Capture the cell that displays the provided text and extract its (x, y) central coordinate. 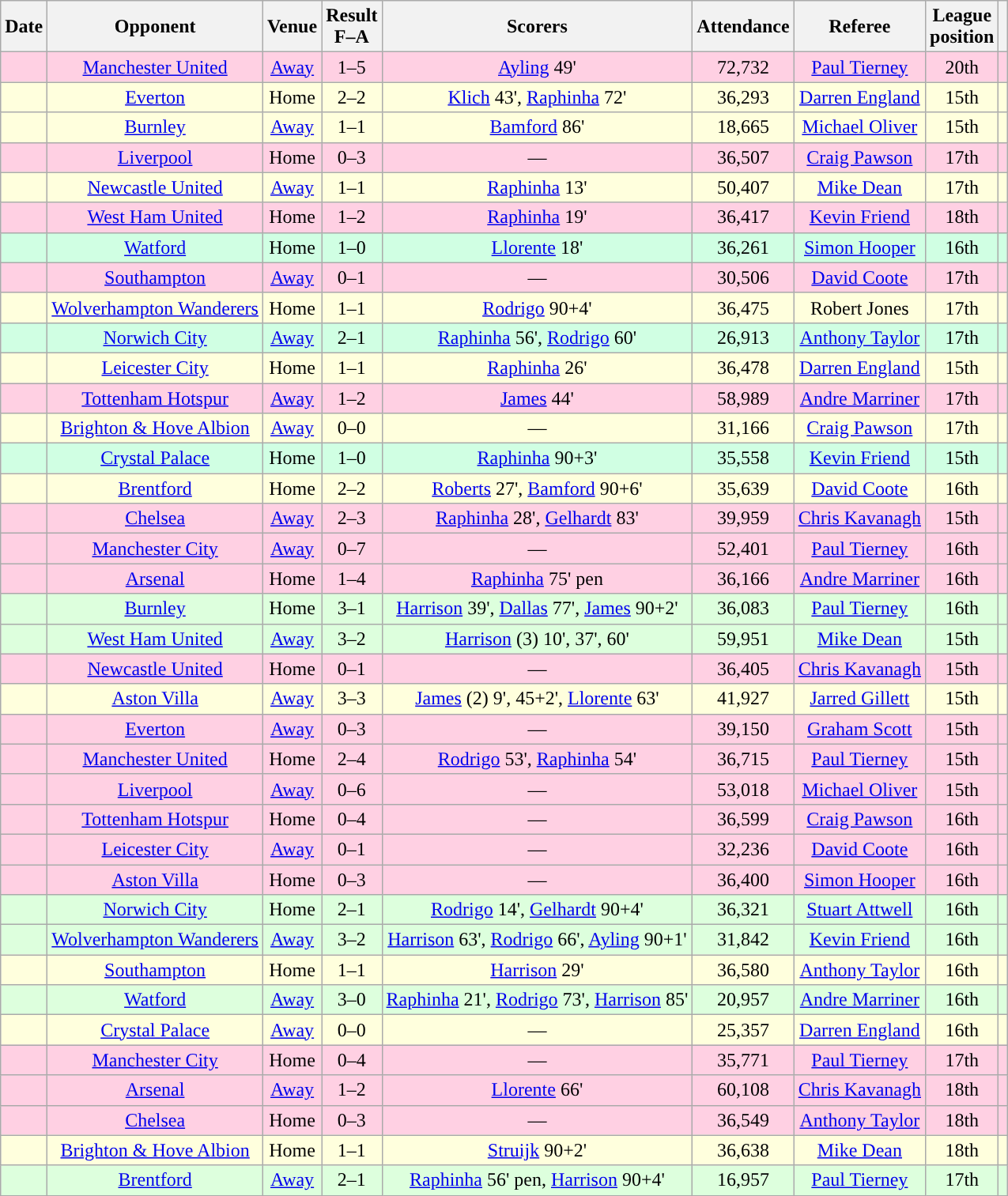
50,407 (743, 187)
Struijk 90+2' (538, 1150)
35,771 (743, 1060)
32,236 (743, 849)
Raphinha 26' (538, 368)
36,405 (743, 669)
41,927 (743, 699)
Stuart Attwell (859, 910)
James (2) 9', 45+2', Llorente 63' (538, 699)
Bamford 86' (538, 127)
Rodrigo 90+4' (538, 307)
Raphinha 28', Gelhardt 83' (538, 519)
36,580 (743, 970)
59,951 (743, 639)
36,507 (743, 157)
36,638 (743, 1150)
Harrison 63', Rodrigo 66', Ayling 90+1' (538, 940)
60,108 (743, 1090)
20,957 (743, 1000)
25,357 (743, 1030)
Raphinha 90+3' (538, 458)
Raphinha 75' pen (538, 579)
Raphinha 19' (538, 217)
Raphinha 13' (538, 187)
Referee (859, 27)
Venue (292, 27)
26,913 (743, 338)
Graham Scott (859, 729)
36,400 (743, 880)
Leagueposition (962, 27)
36,321 (743, 910)
58,989 (743, 398)
39,150 (743, 729)
36,475 (743, 307)
3–3 (352, 699)
31,166 (743, 428)
39,959 (743, 519)
Klich 43', Raphinha 72' (538, 97)
Attendance (743, 27)
Llorente 66' (538, 1090)
36,549 (743, 1120)
Harrison 29' (538, 970)
Rodrigo 14', Gelhardt 90+4' (538, 910)
Raphinha 56' pen, Harrison 90+4' (538, 1180)
31,842 (743, 940)
36,261 (743, 247)
35,558 (743, 458)
Robert Jones (859, 307)
Jarred Gillett (859, 699)
53,018 (743, 789)
2–3 (352, 519)
Ayling 49' (538, 67)
30,506 (743, 277)
72,732 (743, 67)
Scorers (538, 27)
36,083 (743, 609)
36,417 (743, 217)
20th (962, 67)
Raphinha 56', Rodrigo 60' (538, 338)
Raphinha 21', Rodrigo 73', Harrison 85' (538, 1000)
2–4 (352, 759)
Roberts 27', Bamford 90+6' (538, 489)
James 44' (538, 398)
16,957 (743, 1180)
52,401 (743, 549)
36,599 (743, 819)
36,478 (743, 368)
ResultF–A (352, 27)
0–7 (352, 549)
Llorente 18' (538, 247)
18,665 (743, 127)
Rodrigo 53', Raphinha 54' (538, 759)
3–1 (352, 609)
Opponent (155, 27)
36,166 (743, 579)
35,639 (743, 489)
1–5 (352, 67)
Date (24, 27)
36,293 (743, 97)
Harrison (3) 10', 37', 60' (538, 639)
Harrison 39', Dallas 77', James 90+2' (538, 609)
3–0 (352, 1000)
36,715 (743, 759)
0–6 (352, 789)
1–4 (352, 579)
